Return the [x, y] coordinate for the center point of the cell that contains the specified text.  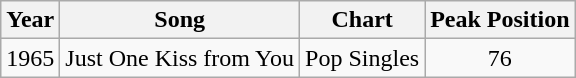
1965 [30, 58]
76 [500, 58]
Chart [362, 20]
Pop Singles [362, 58]
Peak Position [500, 20]
Year [30, 20]
Just One Kiss from You [180, 58]
Song [180, 20]
